Return (x, y) of the center of cell containing provided text 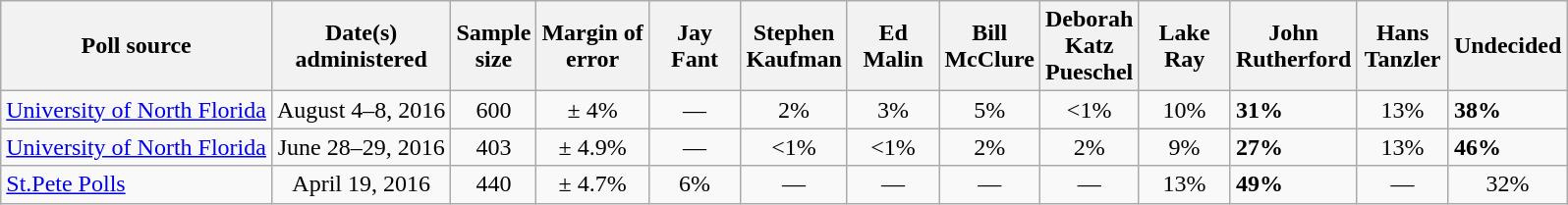
± 4.9% (592, 147)
August 4–8, 2016 (361, 110)
46% (1507, 147)
31% (1293, 110)
Margin oferror (592, 46)
BillMcClure (990, 46)
EdMalin (893, 46)
Date(s)administered (361, 46)
9% (1185, 147)
June 28–29, 2016 (361, 147)
LakeRay (1185, 46)
± 4% (592, 110)
April 19, 2016 (361, 184)
Samplesize (493, 46)
27% (1293, 147)
StephenKaufman (794, 46)
JohnRutherford (1293, 46)
600 (493, 110)
403 (493, 147)
440 (493, 184)
HansTanzler (1403, 46)
JayFant (695, 46)
St.Pete Polls (137, 184)
49% (1293, 184)
Undecided (1507, 46)
38% (1507, 110)
10% (1185, 110)
6% (695, 184)
± 4.7% (592, 184)
32% (1507, 184)
Poll source (137, 46)
3% (893, 110)
5% (990, 110)
DeborahKatz Pueschel (1089, 46)
